Output the (X, Y) coordinate of the center of the cell containing the given text.  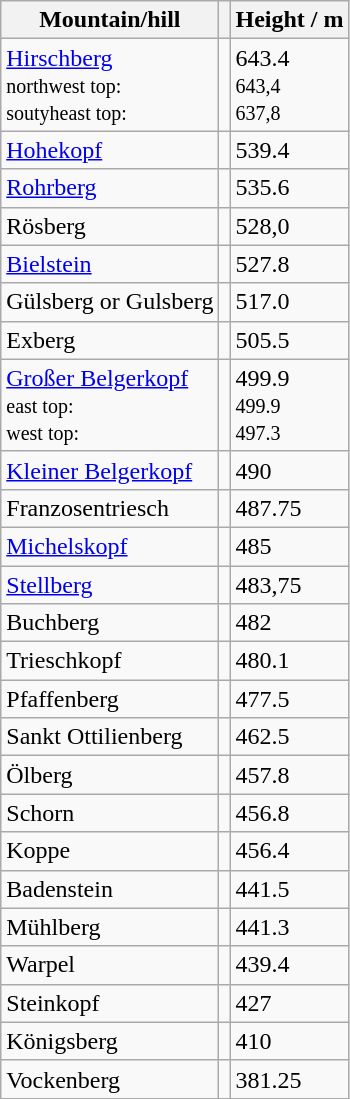
439.4 (290, 965)
Franzosentriesch (110, 508)
485 (290, 546)
441.5 (290, 889)
Königsberg (110, 1041)
410 (290, 1041)
539.4 (290, 150)
Badenstein (110, 889)
Michelskopf (110, 546)
Trieschkopf (110, 661)
505.5 (290, 340)
482 (290, 623)
456.8 (290, 813)
456.4 (290, 851)
483,75 (290, 585)
Großer Belgerkopfeast top:west top: (110, 405)
Steinkopf (110, 1003)
527.8 (290, 264)
Bielstein (110, 264)
Warpel (110, 965)
528,0 (290, 226)
535.6 (290, 188)
Vockenberg (110, 1079)
462.5 (290, 737)
Kleiner Belgerkopf (110, 470)
490 (290, 470)
Height / m (290, 20)
Stellberg (110, 585)
Gülsberg or Gulsberg (110, 302)
Mountain/hill (110, 20)
Rohrberg (110, 188)
381.25 (290, 1079)
Exberg (110, 340)
457.8 (290, 775)
Rösberg (110, 226)
427 (290, 1003)
Mühlberg (110, 927)
Ölberg (110, 775)
Koppe (110, 851)
Pfaffenberg (110, 699)
Hohekopf (110, 150)
480.1 (290, 661)
499.9499.9497.3 (290, 405)
Buchberg (110, 623)
487.75 (290, 508)
Schorn (110, 813)
441.3 (290, 927)
Hirschbergnorthwest top:soutyheast top: (110, 85)
Sankt Ottilienberg (110, 737)
477.5 (290, 699)
517.0 (290, 302)
643.4643,4637,8 (290, 85)
